Find where the given text appears and provide that cell's center as (X, Y) coordinate. 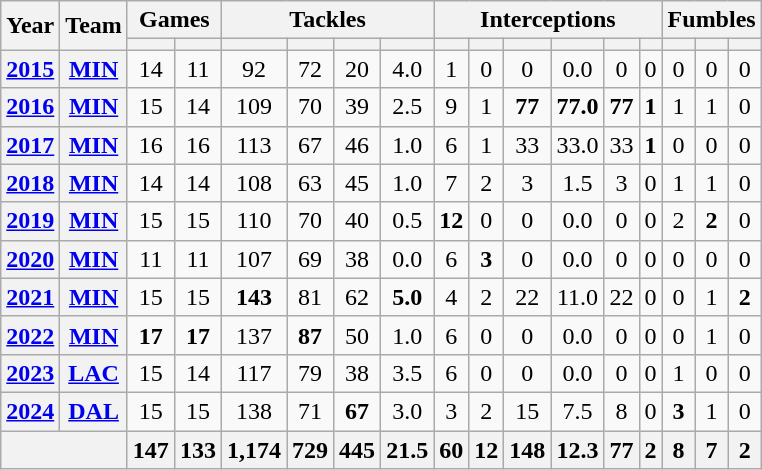
2018 (30, 183)
Games (174, 20)
DAL (94, 411)
Fumbles (712, 20)
3.0 (408, 411)
81 (310, 297)
50 (358, 335)
117 (254, 373)
60 (452, 449)
1.5 (578, 183)
4.0 (408, 69)
11.0 (578, 297)
92 (254, 69)
110 (254, 221)
2.5 (408, 107)
72 (310, 69)
Interceptions (548, 20)
445 (358, 449)
109 (254, 107)
2024 (30, 411)
77.0 (578, 107)
729 (310, 449)
62 (358, 297)
71 (310, 411)
20 (358, 69)
45 (358, 183)
148 (528, 449)
2023 (30, 373)
63 (310, 183)
2019 (30, 221)
69 (310, 259)
40 (358, 221)
Team (94, 26)
LAC (94, 373)
108 (254, 183)
39 (358, 107)
7.5 (578, 411)
12.3 (578, 449)
0.5 (408, 221)
79 (310, 373)
9 (452, 107)
33.0 (578, 145)
2017 (30, 145)
137 (254, 335)
2020 (30, 259)
46 (358, 145)
2021 (30, 297)
1,174 (254, 449)
138 (254, 411)
87 (310, 335)
107 (254, 259)
4 (452, 297)
21.5 (408, 449)
133 (198, 449)
3.5 (408, 373)
2015 (30, 69)
113 (254, 145)
2016 (30, 107)
5.0 (408, 297)
Tackles (327, 20)
2022 (30, 335)
147 (150, 449)
143 (254, 297)
Year (30, 26)
